Scan for the cell matching the given text and deliver its [x, y] coordinate at center. 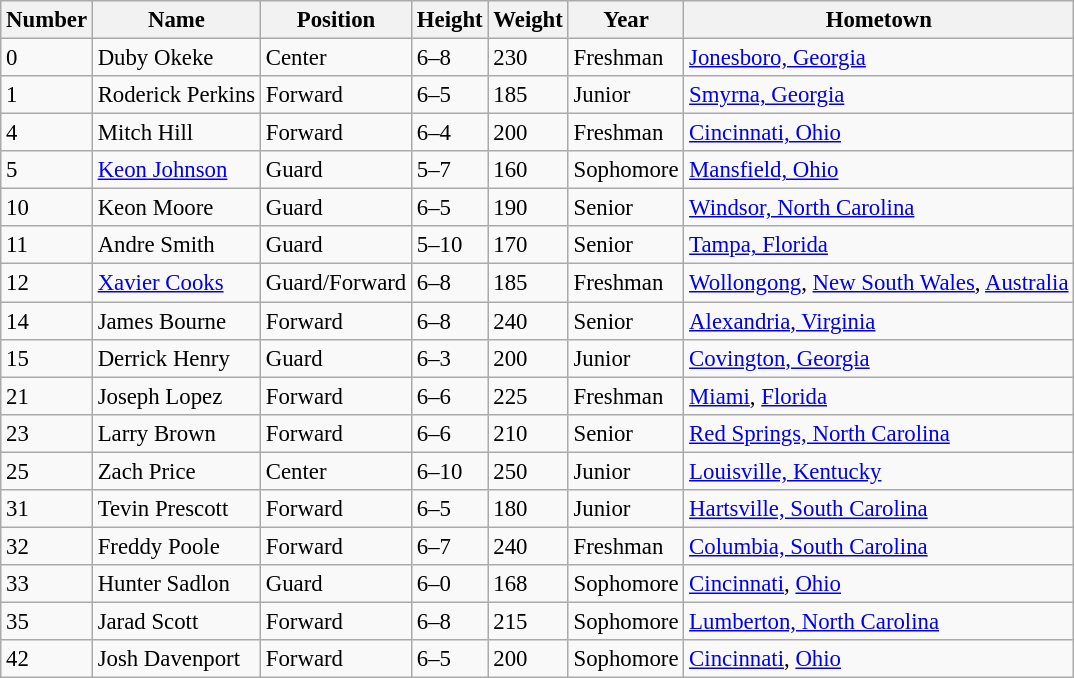
Larry Brown [176, 433]
Hometown [879, 20]
6–4 [450, 133]
210 [528, 433]
190 [528, 208]
Tampa, Florida [879, 245]
5 [47, 170]
230 [528, 58]
Alexandria, Virginia [879, 321]
Miami, Florida [879, 396]
Duby Okeke [176, 58]
10 [47, 208]
170 [528, 245]
Keon Moore [176, 208]
Height [450, 20]
Roderick Perkins [176, 95]
Lumberton, North Carolina [879, 621]
0 [47, 58]
Mansfield, Ohio [879, 170]
35 [47, 621]
Louisville, Kentucky [879, 471]
160 [528, 170]
Keon Johnson [176, 170]
21 [47, 396]
42 [47, 659]
23 [47, 433]
225 [528, 396]
Number [47, 20]
Year [626, 20]
Jonesboro, Georgia [879, 58]
Xavier Cooks [176, 283]
Covington, Georgia [879, 358]
Joseph Lopez [176, 396]
11 [47, 245]
15 [47, 358]
Jarad Scott [176, 621]
180 [528, 509]
31 [47, 509]
6–3 [450, 358]
Hartsville, South Carolina [879, 509]
Guard/Forward [336, 283]
6–0 [450, 584]
Andre Smith [176, 245]
Smyrna, Georgia [879, 95]
Wollongong, New South Wales, Australia [879, 283]
5–7 [450, 170]
Columbia, South Carolina [879, 546]
5–10 [450, 245]
6–7 [450, 546]
215 [528, 621]
Freddy Poole [176, 546]
25 [47, 471]
33 [47, 584]
12 [47, 283]
Position [336, 20]
1 [47, 95]
Name [176, 20]
4 [47, 133]
168 [528, 584]
14 [47, 321]
Derrick Henry [176, 358]
Zach Price [176, 471]
32 [47, 546]
Windsor, North Carolina [879, 208]
250 [528, 471]
James Bourne [176, 321]
Hunter Sadlon [176, 584]
Tevin Prescott [176, 509]
Mitch Hill [176, 133]
Josh Davenport [176, 659]
Weight [528, 20]
Red Springs, North Carolina [879, 433]
6–10 [450, 471]
